Return [X, Y] of the center of cell containing provided text 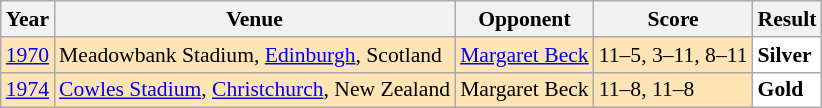
Silver [788, 55]
Cowles Stadium, Christchurch, New Zealand [254, 90]
Venue [254, 19]
Score [674, 19]
11–5, 3–11, 8–11 [674, 55]
Gold [788, 90]
Meadowbank Stadium, Edinburgh, Scotland [254, 55]
1970 [28, 55]
Year [28, 19]
11–8, 11–8 [674, 90]
Result [788, 19]
Opponent [524, 19]
1974 [28, 90]
